Locate the cell with the specified text and output its (x, y) center coordinate. 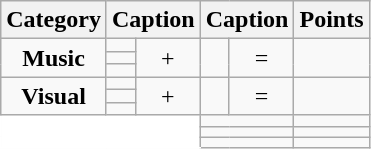
Category (54, 20)
Visual (54, 96)
Points (332, 20)
Music (54, 58)
